Find where the given text appears and provide that cell's center as (X, Y) coordinate. 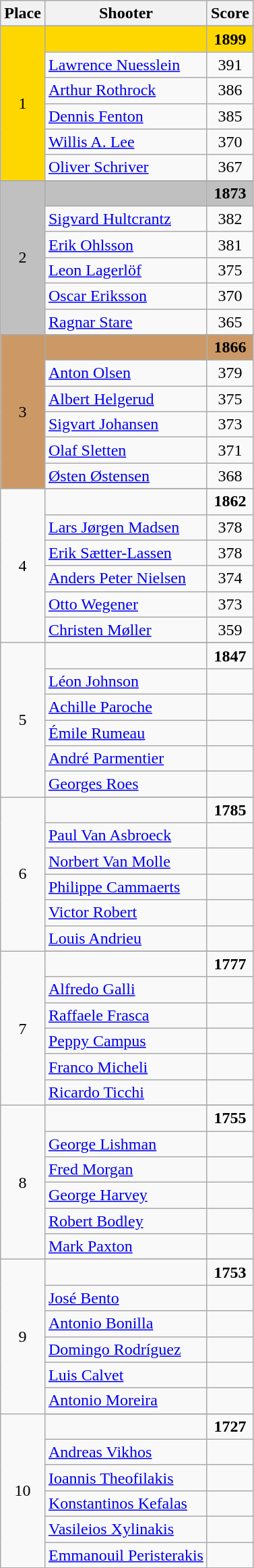
2 (23, 257)
367 (230, 167)
Antonio Moreira (125, 1401)
1755 (230, 1118)
Sigvart Johansen (125, 425)
Raffaele Frasca (125, 1015)
Lars Jørgen Madsen (125, 527)
George Lishman (125, 1144)
1847 (230, 655)
Albert Helgerud (125, 399)
Ricardo Ticchi (125, 1092)
Score (230, 13)
Christen Møller (125, 630)
Leon Lagerlöf (125, 270)
Robert Bodley (125, 1221)
José Bento (125, 1298)
Peppy Campus (125, 1041)
Willis A. Lee (125, 142)
365 (230, 322)
4 (23, 566)
Emmanouil Peristerakis (125, 1555)
Léon Johnson (125, 681)
Luis Calvet (125, 1375)
André Parmentier (125, 759)
10 (23, 1490)
Andreas Vikhos (125, 1452)
Paul Van Asbroeck (125, 836)
1 (23, 103)
7 (23, 1028)
Alfredo Galli (125, 990)
382 (230, 219)
Philippe Cammaerts (125, 887)
Mark Paxton (125, 1247)
Erik Ohlsson (125, 244)
Ioannis Theofilakis (125, 1478)
359 (230, 630)
371 (230, 450)
Franco Micheli (125, 1066)
Antonio Bonilla (125, 1324)
Shooter (125, 13)
1866 (230, 348)
Olaf Sletten (125, 450)
8 (23, 1182)
5 (23, 720)
Østen Østensen (125, 476)
379 (230, 373)
1899 (230, 39)
Sigvard Hultcrantz (125, 219)
Norbert Van Molle (125, 861)
Achille Paroche (125, 707)
6 (23, 874)
3 (23, 412)
Louis Andrieu (125, 938)
386 (230, 90)
Oscar Eriksson (125, 296)
1753 (230, 1272)
Victor Robert (125, 913)
Fred Morgan (125, 1170)
Oliver Schriver (125, 167)
368 (230, 476)
381 (230, 244)
1873 (230, 193)
9 (23, 1336)
Erik Sætter-Lassen (125, 553)
391 (230, 65)
Lawrence Nuesslein (125, 65)
Georges Roes (125, 784)
1777 (230, 964)
Konstantinos Kefalas (125, 1503)
Anders Peter Nielsen (125, 578)
Domingo Rodríguez (125, 1349)
Ragnar Stare (125, 322)
385 (230, 116)
1727 (230, 1426)
374 (230, 578)
Arthur Rothrock (125, 90)
Vasileios Xylinakis (125, 1529)
1862 (230, 502)
Anton Olsen (125, 373)
1785 (230, 810)
Otto Wegener (125, 604)
Émile Rumeau (125, 732)
Dennis Fenton (125, 116)
George Harvey (125, 1195)
Place (23, 13)
